Find where the given text appears and provide that cell's center as (X, Y) coordinate. 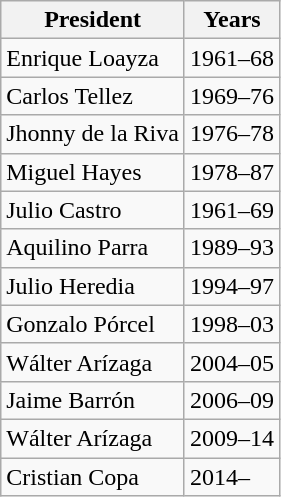
1994–97 (232, 286)
Julio Heredia (93, 286)
1989–93 (232, 248)
1969–76 (232, 96)
President (93, 20)
1961–69 (232, 210)
2009–14 (232, 438)
2004–05 (232, 362)
2006–09 (232, 400)
Carlos Tellez (93, 96)
Aquilino Parra (93, 248)
Years (232, 20)
Julio Castro (93, 210)
1998–03 (232, 324)
Enrique Loayza (93, 58)
Jhonny de la Riva (93, 134)
1961–68 (232, 58)
1978–87 (232, 172)
Miguel Hayes (93, 172)
1976–78 (232, 134)
Gonzalo Pórcel (93, 324)
Cristian Copa (93, 477)
Jaime Barrón (93, 400)
2014– (232, 477)
